Determine the (x, y) coordinate at the center of the cell enclosing the given text.  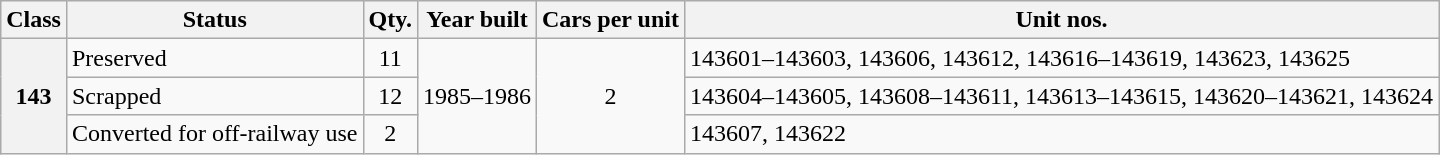
12 (390, 96)
Scrapped (214, 96)
Converted for off-railway use (214, 134)
Year built (476, 20)
Preserved (214, 58)
143601–143603, 143606, 143612, 143616–143619, 143623, 143625 (1061, 58)
Class (34, 20)
Qty. (390, 20)
Cars per unit (610, 20)
1985–1986 (476, 96)
143 (34, 96)
Unit nos. (1061, 20)
143607, 143622 (1061, 134)
11 (390, 58)
143604–143605, 143608–143611, 143613–143615, 143620–143621, 143624 (1061, 96)
Status (214, 20)
